Output the (X, Y) coordinate of the center of the cell containing the given text.  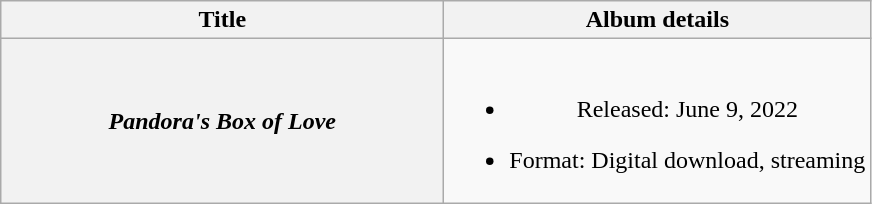
Released: June 9, 2022Format: Digital download, streaming (658, 121)
Pandora's Box of Love (222, 121)
Album details (658, 20)
Title (222, 20)
